Detect which cell encompasses the target text, then output its [x, y] center coordinate. 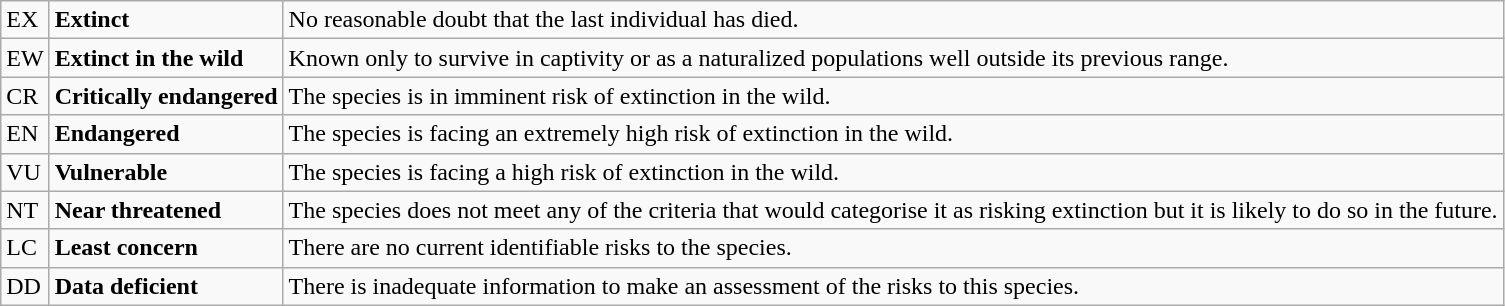
Endangered [166, 134]
No reasonable doubt that the last individual has died. [893, 20]
There is inadequate information to make an assessment of the risks to this species. [893, 286]
The species is facing a high risk of extinction in the wild. [893, 172]
The species is facing an extremely high risk of extinction in the wild. [893, 134]
Extinct [166, 20]
The species is in imminent risk of extinction in the wild. [893, 96]
Critically endangered [166, 96]
Extinct in the wild [166, 58]
EW [25, 58]
Near threatened [166, 210]
CR [25, 96]
The species does not meet any of the criteria that would categorise it as risking extinction but it is likely to do so in the future. [893, 210]
Vulnerable [166, 172]
Known only to survive in captivity or as a naturalized populations well outside its previous range. [893, 58]
Least concern [166, 248]
DD [25, 286]
EX [25, 20]
There are no current identifiable risks to the species. [893, 248]
VU [25, 172]
EN [25, 134]
LC [25, 248]
NT [25, 210]
Data deficient [166, 286]
